For the text-containing cell, return its midpoint in (X, Y) coordinate format. 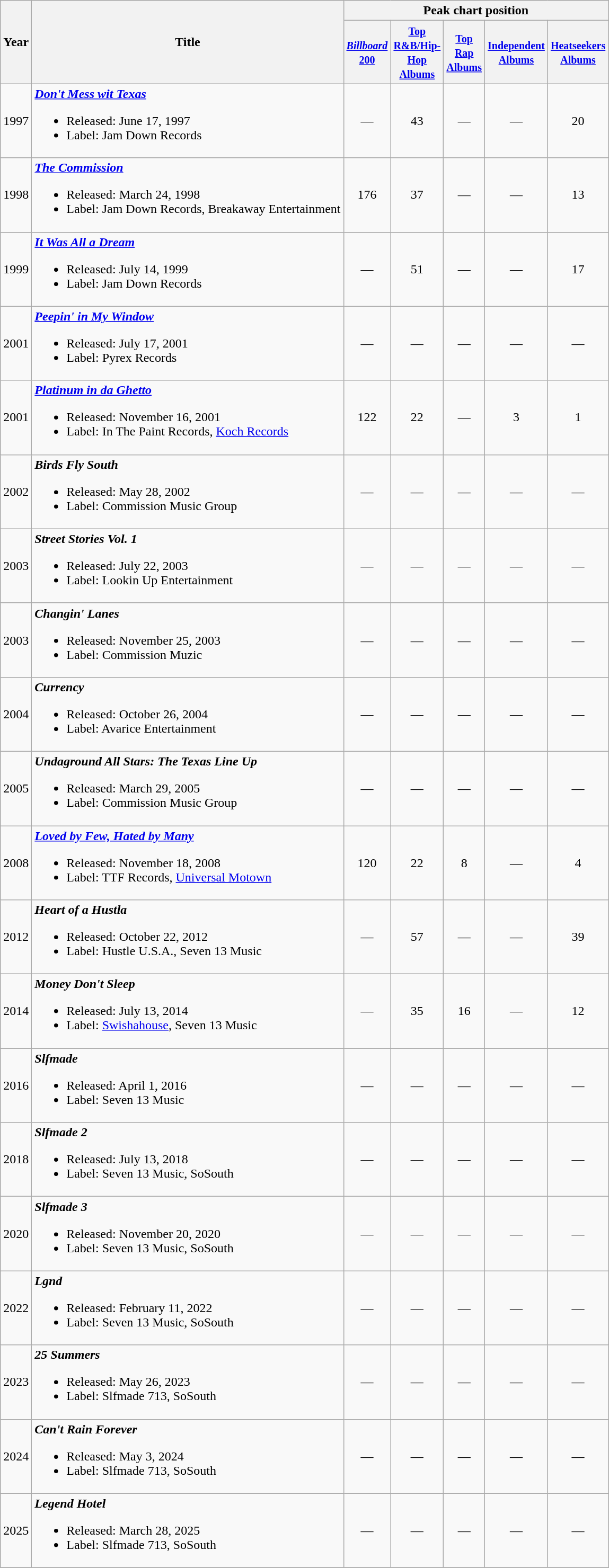
2002 (16, 492)
Loved by Few, Hated by ManyReleased: November 18, 2008Label: TTF Records, Universal Motown (188, 862)
Can't Rain ForeverReleased: May 3, 2024Label: Slfmade 713, SoSouth (188, 1456)
2025 (16, 1530)
43 (417, 121)
Heatseekers Albums (578, 52)
Street Stories Vol. 1Released: July 22, 2003Label: Lookin Up Entertainment (188, 566)
Top Rap Albums (464, 52)
1 (578, 417)
3 (516, 417)
1997 (16, 121)
39 (578, 937)
Undaground All Stars: The Texas Line UpReleased: March 29, 2005Label: Commission Music Group (188, 788)
Top R&B/Hip-Hop Albums (417, 52)
2004 (16, 714)
13 (578, 195)
2020 (16, 1234)
Year (16, 42)
The CommissionReleased: March 24, 1998Label: Jam Down Records, Breakaway Entertainment (188, 195)
Legend HotelReleased: March 28, 2025Label: Slfmade 713, SoSouth (188, 1530)
57 (417, 937)
Title (188, 42)
2005 (16, 788)
Peepin' in My WindowReleased: July 17, 2001Label: Pyrex Records (188, 343)
17 (578, 269)
2016 (16, 1085)
4 (578, 862)
Don't Mess wit TexasReleased: June 17, 1997Label: Jam Down Records (188, 121)
2018 (16, 1160)
2008 (16, 862)
20 (578, 121)
Platinum in da GhettoReleased: November 16, 2001Label: In The Paint Records, Koch Records (188, 417)
Money Don't SleepReleased: July 13, 2014Label: Swishahouse, Seven 13 Music (188, 1011)
122 (367, 417)
It Was All a DreamReleased: July 14, 1999Label: Jam Down Records (188, 269)
12 (578, 1011)
Slfmade 3Released: November 20, 2020Label: Seven 13 Music, SoSouth (188, 1234)
Slfmade 2Released: July 13, 2018Label: Seven 13 Music, SoSouth (188, 1160)
8 (464, 862)
37 (417, 195)
2023 (16, 1382)
LgndReleased: February 11, 2022Label: Seven 13 Music, SoSouth (188, 1308)
2012 (16, 937)
51 (417, 269)
16 (464, 1011)
2014 (16, 1011)
Heart of a Hustla Released: October 22, 2012Label: Hustle U.S.A., Seven 13 Music (188, 937)
SlfmadeReleased: April 1, 2016Label: Seven 13 Music (188, 1085)
1999 (16, 269)
CurrencyReleased: October 26, 2004Label: Avarice Entertainment (188, 714)
2022 (16, 1308)
Billboard 200 (367, 52)
120 (367, 862)
Changin' LanesReleased: November 25, 2003Label: Commission Muzic (188, 640)
Independent Albums (516, 52)
Peak chart position (476, 11)
25 SummersReleased: May 26, 2023Label: Slfmade 713, SoSouth (188, 1382)
35 (417, 1011)
1998 (16, 195)
Birds Fly SouthReleased: May 28, 2002Label: Commission Music Group (188, 492)
2024 (16, 1456)
176 (367, 195)
